Pinpoint the cell where the given text exists, returning its [X, Y] midpoint coordinate. 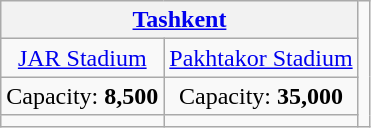
Capacity: 35,000 [261, 96]
JAR Stadium [82, 58]
Tashkent [180, 20]
Capacity: 8,500 [82, 96]
Pakhtakor Stadium [261, 58]
